Identify which cell holds the provided text, then report its [x, y] central coordinate. 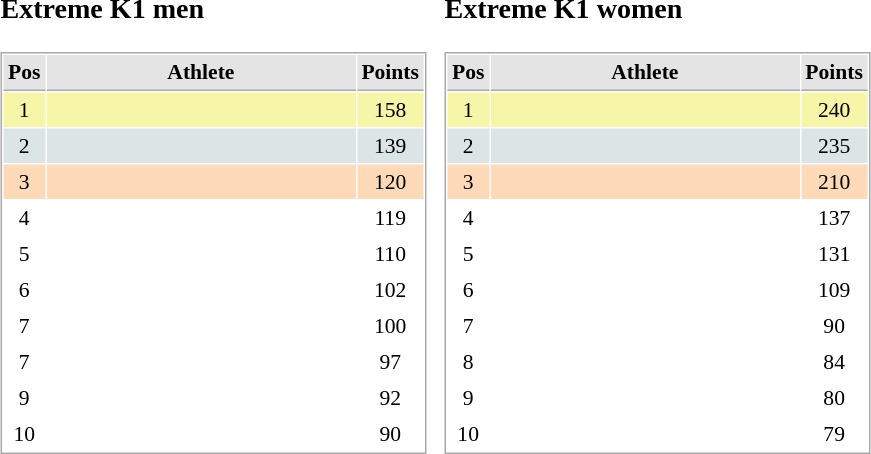
240 [834, 110]
235 [834, 146]
120 [390, 182]
100 [390, 326]
102 [390, 290]
8 [468, 362]
131 [834, 254]
84 [834, 362]
110 [390, 254]
210 [834, 182]
92 [390, 398]
137 [834, 218]
97 [390, 362]
158 [390, 110]
139 [390, 146]
79 [834, 434]
80 [834, 398]
109 [834, 290]
119 [390, 218]
